Scan for the cell matching the given text and deliver its [X, Y] coordinate at center. 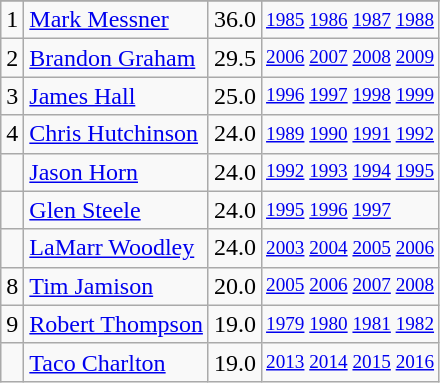
Jason Horn [116, 172]
1992 1993 1994 1995 [350, 172]
36.0 [234, 20]
29.5 [234, 58]
25.0 [234, 96]
2 [12, 58]
2013 2014 2015 2016 [350, 362]
2003 2004 2005 2006 [350, 248]
2006 2007 2008 2009 [350, 58]
4 [12, 134]
Brandon Graham [116, 58]
8 [12, 286]
Taco Charlton [116, 362]
James Hall [116, 96]
1989 1990 1991 1992 [350, 134]
1985 1986 1987 1988 [350, 20]
Robert Thompson [116, 324]
2005 2006 2007 2008 [350, 286]
Glen Steele [116, 210]
1996 1997 1998 1999 [350, 96]
1979 1980 1981 1982 [350, 324]
20.0 [234, 286]
Mark Messner [116, 20]
Chris Hutchinson [116, 134]
3 [12, 96]
1995 1996 1997 [350, 210]
Tim Jamison [116, 286]
LaMarr Woodley [116, 248]
9 [12, 324]
1 [12, 20]
